Extract the (X, Y) coordinate from the center of the cell holding the provided text.  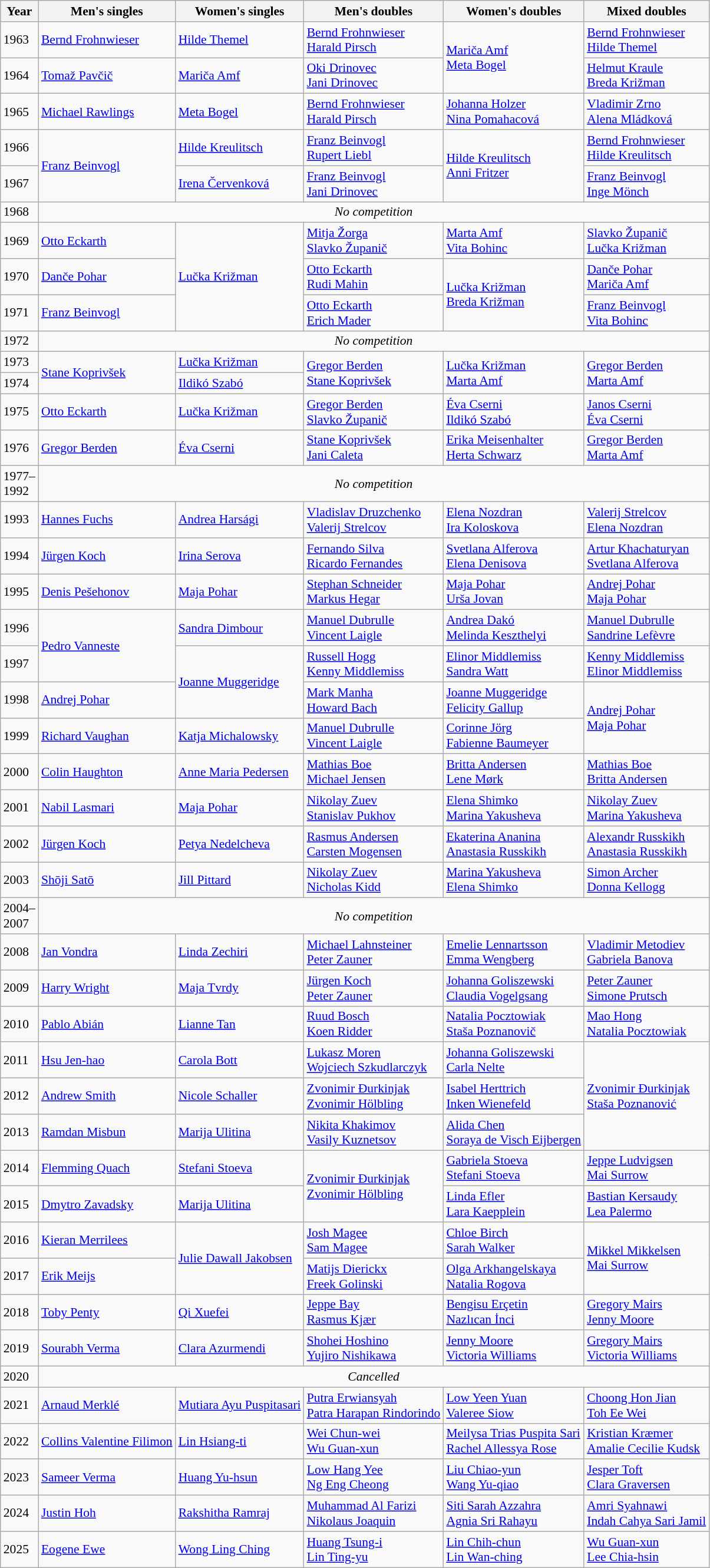
1970 (19, 277)
2013 (19, 1133)
Jan Vondra (107, 952)
Oki Drinovec Jani Drinovec (374, 75)
1974 (19, 384)
1997 (19, 663)
Harry Wright (107, 988)
Tomaž Pavčič (107, 75)
Rasmus Andersen Carsten Mogensen (374, 844)
Emelie Lennartsson Emma Wengberg (514, 952)
1994 (19, 556)
2011 (19, 1061)
Jürgen Koch Peter Zauner (374, 988)
2017 (19, 1276)
Colin Haughton (107, 772)
Danče Pohar Mariča Amf (646, 277)
1965 (19, 112)
Low Yeen Yuan Valeree Siow (514, 1405)
Simon Archer Donna Kellogg (646, 880)
2012 (19, 1096)
2000 (19, 772)
Carola Bott (240, 1061)
Nikolay Zuev Nicholas Kidd (374, 880)
Justin Hoh (107, 1513)
Joanne Muggeridge (240, 682)
Matijs Dierickx Freek Golinski (374, 1276)
Women's singles (240, 11)
1977–1992 (19, 484)
Gregory Mairs Jenny Moore (646, 1312)
Mitja Žorga Slavko Županič (374, 240)
2004–2007 (19, 916)
Janos Cserni Éva Cserni (646, 411)
Hsu Jen-hao (107, 1061)
Anne Maria Pedersen (240, 772)
2022 (19, 1441)
Vladimir Metodiev Gabriela Banova (646, 952)
2003 (19, 880)
Cancelled (374, 1377)
Otto Eckarth Erich Mader (374, 312)
Michael Lahnsteiner Peter Zauner (374, 952)
Pedro Vanneste (107, 646)
Bernd Frohnwieser Hilde Themel (646, 40)
Manuel Dubrulle Sandrine Lefèvre (646, 628)
Artur Khachaturyan Svetlana Alferova (646, 556)
Denis Pešehonov (107, 592)
Wong Ling Ching (240, 1550)
Elena Nozdran Ira Koloskova (514, 520)
Lianne Tan (240, 1024)
Shohei Hoshino Yujiro Nishikawa (374, 1348)
Huang Tsung-i Lin Ting-yu (374, 1550)
Nikita Khakimov Vasily Kuznetsov (374, 1133)
Valerij Strelcov Elena Nozdran (646, 520)
Huang Yu-hsun (240, 1478)
Vladislav Druzchenko Valerij Strelcov (374, 520)
1993 (19, 520)
Franz Beinvogl Rupert Liebl (374, 147)
Lukasz Moren Wojciech Szkudlarczyk (374, 1061)
Qi Xuefei (240, 1312)
Gregor Berden Slavko Županič (374, 411)
Otto Eckarth Rudi Mahin (374, 277)
Irena Červenková (240, 184)
2018 (19, 1312)
Putra Erwiansyah Patra Harapan Rindorindo (374, 1405)
Bernd Frohnwieser (107, 40)
Andrew Smith (107, 1096)
Jill Pittard (240, 880)
Éva Cserni Ildikó Szabó (514, 411)
Year (19, 11)
Gabriela Stoeva Stefani Stoeva (514, 1168)
Danče Pohar (107, 277)
Katja Michalowsky (240, 735)
Vladimir Zrno Alena Mládková (646, 112)
Nikolay Zuev Marina Yakusheva (646, 808)
Gregor Berden (107, 448)
Britta Andersen Lene Mørk (514, 772)
Natalia Pocztowiak Staša Poznanovič (514, 1024)
2015 (19, 1204)
2001 (19, 808)
Women's doubles (514, 11)
Zvonimir Đurkinjak Staša Poznanović (646, 1096)
Stephan Schneider Markus Hegar (374, 592)
1968 (19, 212)
1966 (19, 147)
Meilysa Trias Puspita Sari Rachel Allessya Rose (514, 1441)
Wu Guan-xun Lee Chia-hsin (646, 1550)
Alexandr Russkikh Anastasia Russkikh (646, 844)
Sandra Dimbour (240, 628)
Nikolay Zuev Stanislav Pukhov (374, 808)
2019 (19, 1348)
1967 (19, 184)
Franz Beinvogl Inge Mönch (646, 184)
Ekaterina Ananina Anastasia Russkikh (514, 844)
Men's singles (107, 11)
Bengisu Erçetin Nazlıcan İnci (514, 1312)
Isabel Herttrich Inken Wienefeld (514, 1096)
Liu Chiao-yun Wang Yu-qiao (514, 1478)
Maja Tvrdy (240, 988)
1964 (19, 75)
Maja Pohar Urša Jovan (514, 592)
Stane Koprivšek Jani Caleta (374, 448)
2016 (19, 1240)
Collins Valentine Filimon (107, 1441)
Erik Meijs (107, 1276)
2023 (19, 1478)
Petya Nedelcheva (240, 844)
Sourabh Verma (107, 1348)
Men's doubles (374, 11)
Mikkel Mikkelsen Mai Surrow (646, 1258)
Ramdan Misbun (107, 1133)
Lin Chih-chun Lin Wan-ching (514, 1550)
Elena Shimko Marina Yakusheva (514, 808)
Helmut Kraule Breda Križman (646, 75)
2014 (19, 1168)
Lučka Križman Marta Amf (514, 372)
2025 (19, 1550)
Mixed doubles (646, 11)
Mao Hong Natalia Pocztowiak (646, 1024)
Mutiara Ayu Puspitasari (240, 1405)
1973 (19, 362)
Jeppe Bay Rasmus Kjær (374, 1312)
Olga Arkhangelskaya Natalia Rogova (514, 1276)
Hannes Fuchs (107, 520)
Jeppe Ludvigsen Mai Surrow (646, 1168)
Jesper Toft Clara Graversen (646, 1478)
Marina Yakusheva Elena Shimko (514, 880)
2024 (19, 1513)
Mathias Boe Britta Andersen (646, 772)
Johanna Holzer Nina Pomahacová (514, 112)
Stane Koprivšek (107, 372)
1972 (19, 341)
Nabil Lasmari (107, 808)
Fernando Silva Ricardo Fernandes (374, 556)
Flemming Quach (107, 1168)
Michael Rawlings (107, 112)
2020 (19, 1377)
Bernd Frohnwieser Hilde Kreulitsch (646, 147)
Mark Manha Howard Bach (374, 700)
2009 (19, 988)
Sameer Verma (107, 1478)
Julie Dawall Jakobsen (240, 1258)
Peter Zauner Simone Prutsch (646, 988)
Low Hang Yee Ng Eng Cheong (374, 1478)
Svetlana Alferova Elena Denisova (514, 556)
Mariča Amf Meta Bogel (514, 58)
Kenny Middlemiss Elinor Middlemiss (646, 663)
Andrej Pohar (107, 700)
Wei Chun-wei Wu Guan-xun (374, 1441)
1998 (19, 700)
Pablo Abián (107, 1024)
Corinne Jörg Fabienne Baumeyer (514, 735)
Ildikó Szabó (240, 384)
Eogene Ewe (107, 1550)
Gregor Berden Stane Koprivšek (374, 372)
Éva Cserni (240, 448)
Mathias Boe Michael Jensen (374, 772)
Richard Vaughan (107, 735)
Johanna Goliszewski Claudia Vogelgsang (514, 988)
Toby Penty (107, 1312)
Mariča Amf (240, 75)
Lin Hsiang-ti (240, 1441)
Slavko Županič Lučka Križman (646, 240)
Jenny Moore Victoria Williams (514, 1348)
Kristian Kræmer Amalie Cecilie Kudsk (646, 1441)
Linda Zechiri (240, 952)
1969 (19, 240)
Kieran Merrilees (107, 1240)
Alida Chen Soraya de Visch Eijbergen (514, 1133)
2008 (19, 952)
Franz Beinvogl Vita Bohinc (646, 312)
1996 (19, 628)
1999 (19, 735)
Amri Syahnawi Indah Cahya Sari Jamil (646, 1513)
Hilde Kreulitsch Anni Fritzer (514, 166)
Chloe Birch Sarah Walker (514, 1240)
Meta Bogel (240, 112)
2010 (19, 1024)
Muhammad Al Farizi Nikolaus Joaquin (374, 1513)
Franz Beinvogl Jani Drinovec (374, 184)
Nicole Schaller (240, 1096)
Siti Sarah Azzahra Agnia Sri Rahayu (514, 1513)
1975 (19, 411)
Shōji Satō (107, 880)
Linda Efler Lara Kaepplein (514, 1204)
Russell Hogg Kenny Middlemiss (374, 663)
Arnaud Merklé (107, 1405)
1963 (19, 40)
Hilde Themel (240, 40)
Andrea Harsági (240, 520)
1976 (19, 448)
Elinor Middlemiss Sandra Watt (514, 663)
Clara Azurmendi (240, 1348)
Ruud Bosch Koen Ridder (374, 1024)
Irina Serova (240, 556)
Rakshitha Ramraj (240, 1513)
Lučka Križman Breda Križman (514, 295)
Josh Magee Sam Magee (374, 1240)
Dmytro Zavadsky (107, 1204)
Joanne Muggeridge Felicity Gallup (514, 700)
1971 (19, 312)
Erika Meisenhalter Herta Schwarz (514, 448)
Andrea Dakó Melinda Keszthelyi (514, 628)
Stefani Stoeva (240, 1168)
Bastian Kersaudy Lea Palermo (646, 1204)
2021 (19, 1405)
2002 (19, 844)
1995 (19, 592)
Marta Amf Vita Bohinc (514, 240)
Hilde Kreulitsch (240, 147)
Choong Hon Jian Toh Ee Wei (646, 1405)
Gregory Mairs Victoria Williams (646, 1348)
Johanna Goliszewski Carla Nelte (514, 1061)
